Return the [X, Y] coordinate for the center point of the cell that contains the specified text.  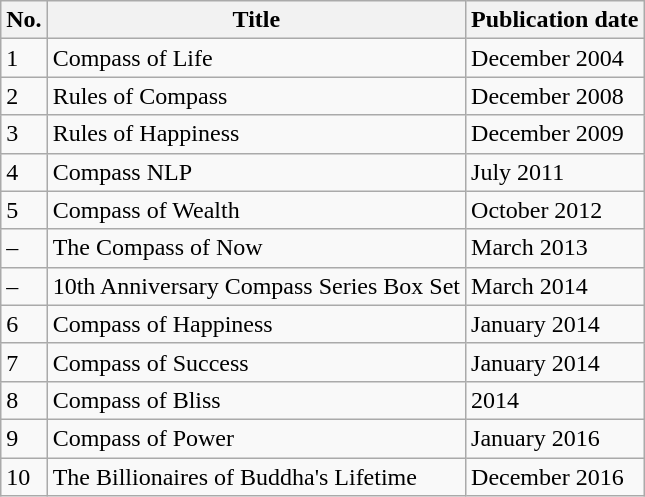
Compass of Power [256, 438]
10th Anniversary Compass Series Box Set [256, 286]
Compass of Wealth [256, 210]
Rules of Compass [256, 96]
Compass of Life [256, 58]
October 2012 [555, 210]
January 2016 [555, 438]
8 [24, 400]
Compass NLP [256, 172]
December 2009 [555, 134]
10 [24, 477]
Compass of Happiness [256, 324]
3 [24, 134]
July 2011 [555, 172]
4 [24, 172]
2 [24, 96]
2014 [555, 400]
March 2013 [555, 248]
Title [256, 20]
Publication date [555, 20]
5 [24, 210]
Compass of Success [256, 362]
December 2008 [555, 96]
December 2004 [555, 58]
Rules of Happiness [256, 134]
Compass of Bliss [256, 400]
December 2016 [555, 477]
March 2014 [555, 286]
6 [24, 324]
The Billionaires of Buddha's Lifetime [256, 477]
No. [24, 20]
7 [24, 362]
The Compass of Now [256, 248]
9 [24, 438]
1 [24, 58]
